Extract the (X, Y) coordinate from the center of the cell holding the provided text.  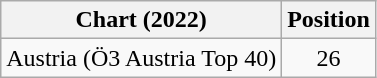
Chart (2022) (142, 20)
Position (329, 20)
26 (329, 58)
Austria (Ö3 Austria Top 40) (142, 58)
